Capture the cell that displays the provided text and extract its (X, Y) central coordinate. 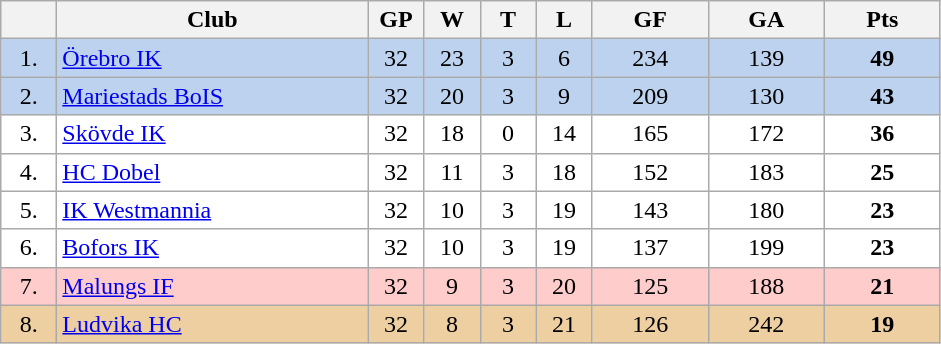
Ludvika HC (212, 324)
11 (452, 172)
Malungs IF (212, 286)
8 (452, 324)
Club (212, 20)
25 (882, 172)
36 (882, 134)
GP (396, 20)
234 (650, 58)
HC Dobel (212, 172)
130 (766, 96)
Bofors IK (212, 248)
43 (882, 96)
Skövde IK (212, 134)
242 (766, 324)
Örebro IK (212, 58)
180 (766, 210)
139 (766, 58)
3. (29, 134)
W (452, 20)
143 (650, 210)
5. (29, 210)
GA (766, 20)
137 (650, 248)
165 (650, 134)
1. (29, 58)
152 (650, 172)
6 (564, 58)
172 (766, 134)
188 (766, 286)
IK Westmannia (212, 210)
183 (766, 172)
209 (650, 96)
Mariestads BoIS (212, 96)
2. (29, 96)
T (508, 20)
49 (882, 58)
7. (29, 286)
14 (564, 134)
4. (29, 172)
GF (650, 20)
8. (29, 324)
125 (650, 286)
126 (650, 324)
Pts (882, 20)
L (564, 20)
0 (508, 134)
199 (766, 248)
6. (29, 248)
